Provide the [x, y] coordinate of the cell's center where the given text is located.  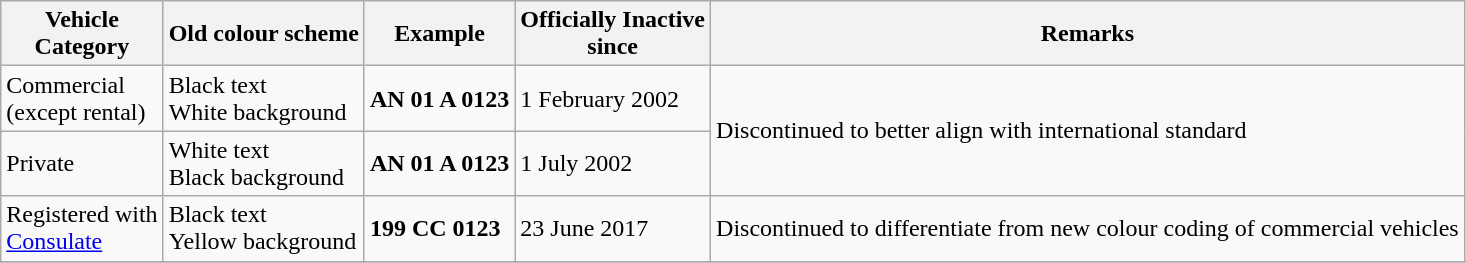
199 CC 0123 [439, 228]
1 February 2002 [613, 98]
Vehicle Category [82, 34]
Example [439, 34]
Black text Yellow background [264, 228]
Registered with Consulate [82, 228]
White text Black background [264, 164]
1 July 2002 [613, 164]
Private [82, 164]
Black text White background [264, 98]
Remarks [1088, 34]
23 June 2017 [613, 228]
Discontinued to differentiate from new colour coding of commercial vehicles [1088, 228]
Discontinued to better align with international standard [1088, 131]
Commercial(except rental) [82, 98]
Officially Inactive since [613, 34]
Old colour scheme [264, 34]
